For the text-containing cell, return its midpoint in (X, Y) coordinate format. 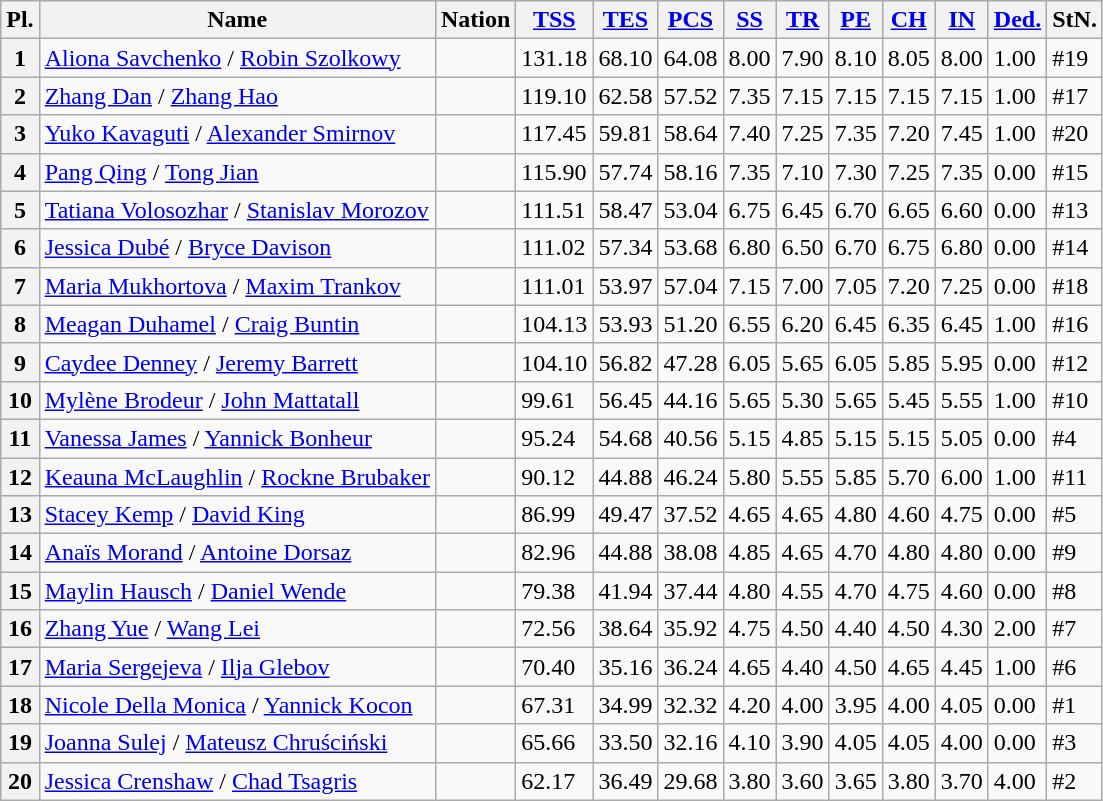
7 (20, 286)
Aliona Savchenko / Robin Szolkowy (237, 58)
104.10 (554, 362)
6.20 (802, 324)
11 (20, 438)
29.68 (690, 781)
PCS (690, 20)
Tatiana Volosozhar / Stanislav Morozov (237, 210)
Caydee Denney / Jeremy Barrett (237, 362)
#5 (1075, 515)
4.45 (962, 667)
Maria Mukhortova / Maxim Trankov (237, 286)
PE (856, 20)
5 (20, 210)
#7 (1075, 629)
1 (20, 58)
#13 (1075, 210)
32.32 (690, 705)
Maria Sergejeva / Ilja Glebov (237, 667)
Nicole Della Monica / Yannick Kocon (237, 705)
56.82 (626, 362)
#16 (1075, 324)
119.10 (554, 96)
3.90 (802, 743)
32.16 (690, 743)
Pang Qing / Tong Jian (237, 172)
4.20 (750, 705)
10 (20, 400)
111.02 (554, 248)
StN. (1075, 20)
TSS (554, 20)
TR (802, 20)
5.05 (962, 438)
#3 (1075, 743)
13 (20, 515)
5.80 (750, 477)
Nation (475, 20)
37.52 (690, 515)
6.00 (962, 477)
111.51 (554, 210)
CH (908, 20)
36.49 (626, 781)
53.68 (690, 248)
Zhang Yue / Wang Lei (237, 629)
99.61 (554, 400)
59.81 (626, 134)
6.60 (962, 210)
#14 (1075, 248)
17 (20, 667)
2.00 (1017, 629)
#18 (1075, 286)
70.40 (554, 667)
4.55 (802, 591)
Meagan Duhamel / Craig Buntin (237, 324)
54.68 (626, 438)
Name (237, 20)
6.35 (908, 324)
38.08 (690, 553)
15 (20, 591)
#19 (1075, 58)
9 (20, 362)
6 (20, 248)
Jessica Crenshaw / Chad Tsagris (237, 781)
Stacey Kemp / David King (237, 515)
8.10 (856, 58)
68.10 (626, 58)
57.52 (690, 96)
5.95 (962, 362)
47.28 (690, 362)
Yuko Kavaguti / Alexander Smirnov (237, 134)
TES (626, 20)
40.56 (690, 438)
3.65 (856, 781)
3.60 (802, 781)
57.34 (626, 248)
#17 (1075, 96)
57.74 (626, 172)
3.70 (962, 781)
41.94 (626, 591)
7.10 (802, 172)
5.45 (908, 400)
46.24 (690, 477)
64.08 (690, 58)
57.04 (690, 286)
12 (20, 477)
#8 (1075, 591)
#6 (1075, 667)
67.31 (554, 705)
Joanna Sulej / Mateusz Chruściński (237, 743)
79.38 (554, 591)
7.05 (856, 286)
Anaïs Morand / Antoine Dorsaz (237, 553)
IN (962, 20)
3 (20, 134)
#1 (1075, 705)
7.30 (856, 172)
36.24 (690, 667)
117.45 (554, 134)
14 (20, 553)
35.92 (690, 629)
49.47 (626, 515)
58.16 (690, 172)
#11 (1075, 477)
Maylin Hausch / Daniel Wende (237, 591)
4.30 (962, 629)
53.97 (626, 286)
7.45 (962, 134)
Pl. (20, 20)
#9 (1075, 553)
33.50 (626, 743)
65.66 (554, 743)
18 (20, 705)
58.64 (690, 134)
5.30 (802, 400)
7.40 (750, 134)
72.56 (554, 629)
62.17 (554, 781)
44.16 (690, 400)
111.01 (554, 286)
2 (20, 96)
6.55 (750, 324)
19 (20, 743)
58.47 (626, 210)
20 (20, 781)
38.64 (626, 629)
#20 (1075, 134)
104.13 (554, 324)
62.58 (626, 96)
37.44 (690, 591)
Vanessa James / Yannick Bonheur (237, 438)
115.90 (554, 172)
SS (750, 20)
#4 (1075, 438)
Mylène Brodeur / John Mattatall (237, 400)
131.18 (554, 58)
Ded. (1017, 20)
51.20 (690, 324)
90.12 (554, 477)
34.99 (626, 705)
#15 (1075, 172)
3.95 (856, 705)
Zhang Dan / Zhang Hao (237, 96)
95.24 (554, 438)
8 (20, 324)
56.45 (626, 400)
8.05 (908, 58)
6.65 (908, 210)
Jessica Dubé / Bryce Davison (237, 248)
5.70 (908, 477)
53.04 (690, 210)
#2 (1075, 781)
#10 (1075, 400)
Keauna McLaughlin / Rockne Brubaker (237, 477)
7.90 (802, 58)
16 (20, 629)
4.10 (750, 743)
6.50 (802, 248)
86.99 (554, 515)
53.93 (626, 324)
7.00 (802, 286)
#12 (1075, 362)
35.16 (626, 667)
82.96 (554, 553)
4 (20, 172)
